Pinpoint the cell where the given text exists, returning its [X, Y] midpoint coordinate. 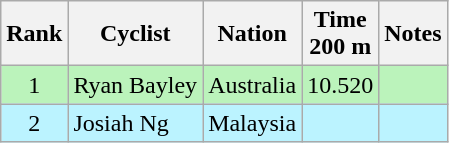
2 [34, 123]
Malaysia [252, 123]
Ryan Bayley [136, 85]
Australia [252, 85]
Josiah Ng [136, 123]
10.520 [340, 85]
Cyclist [136, 34]
1 [34, 85]
Notes [413, 34]
Nation [252, 34]
Time200 m [340, 34]
Rank [34, 34]
